Return the [x, y] coordinate for the center point of the cell that contains the specified text.  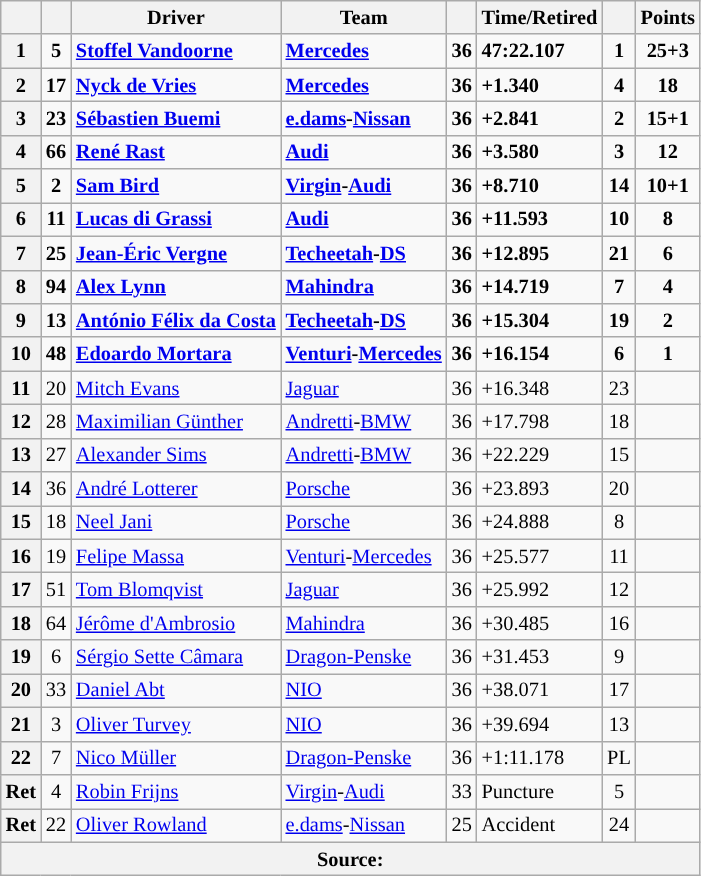
+12.895 [540, 253]
Driver [176, 17]
Team [364, 17]
94 [56, 287]
10+1 [668, 186]
+39.694 [540, 724]
Robin Frijns [176, 791]
27 [56, 455]
+1.340 [540, 85]
Nico Müller [176, 758]
48 [56, 354]
+25.577 [540, 556]
+14.719 [540, 287]
+17.798 [540, 421]
Maximilian Günther [176, 421]
Alex Lynn [176, 287]
24 [618, 825]
Oliver Rowland [176, 825]
Sam Bird [176, 186]
+2.841 [540, 118]
Mitch Evans [176, 388]
Oliver Turvey [176, 724]
Source: [350, 859]
Alexander Sims [176, 455]
+25.992 [540, 589]
Accident [540, 825]
28 [56, 421]
+38.071 [540, 690]
Jérôme d'Ambrosio [176, 623]
15+1 [668, 118]
Jean-Éric Vergne [176, 253]
+3.580 [540, 152]
Sérgio Sette Câmara [176, 657]
+16.348 [540, 388]
Neel Jani [176, 522]
André Lotterer [176, 489]
+15.304 [540, 320]
+22.229 [540, 455]
+23.893 [540, 489]
47:22.107 [540, 51]
51 [56, 589]
+24.888 [540, 522]
25+3 [668, 51]
PL [618, 758]
Lucas di Grassi [176, 219]
66 [56, 152]
64 [56, 623]
Puncture [540, 791]
René Rast [176, 152]
Stoffel Vandoorne [176, 51]
Edoardo Mortara [176, 354]
Time/Retired [540, 17]
+1:11.178 [540, 758]
Tom Blomqvist [176, 589]
+8.710 [540, 186]
+31.453 [540, 657]
Sébastien Buemi [176, 118]
+11.593 [540, 219]
Felipe Massa [176, 556]
Nyck de Vries [176, 85]
António Félix da Costa [176, 320]
+30.485 [540, 623]
Points [668, 17]
+16.154 [540, 354]
Daniel Abt [176, 690]
